Extract the [X, Y] coordinate from the center of the cell holding the provided text.  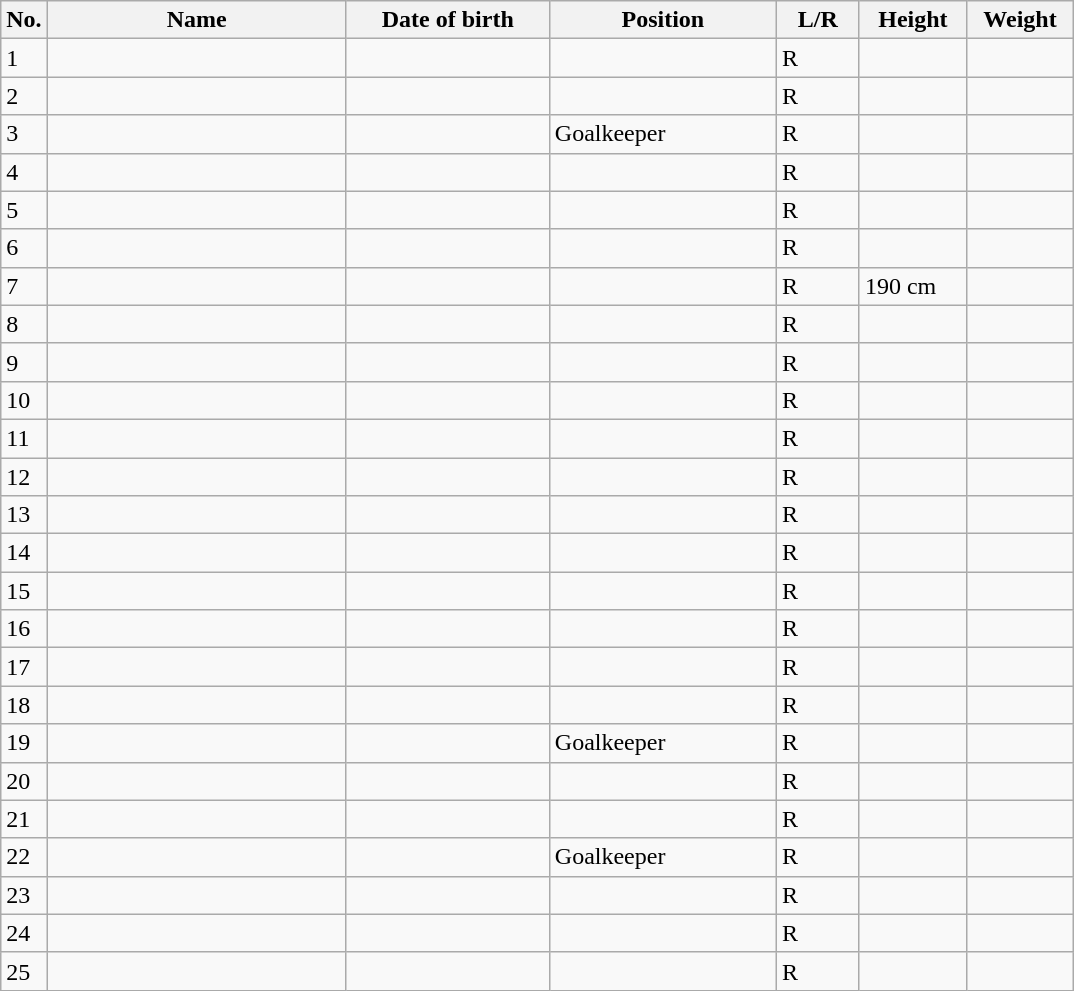
No. [24, 20]
1 [24, 58]
19 [24, 743]
25 [24, 971]
Name [196, 20]
18 [24, 705]
12 [24, 477]
11 [24, 438]
Weight [1020, 20]
Height [912, 20]
10 [24, 400]
16 [24, 629]
21 [24, 819]
Position [662, 20]
6 [24, 248]
4 [24, 172]
13 [24, 515]
5 [24, 210]
9 [24, 362]
3 [24, 134]
20 [24, 781]
190 cm [912, 286]
24 [24, 933]
14 [24, 553]
L/R [818, 20]
15 [24, 591]
23 [24, 895]
17 [24, 667]
22 [24, 857]
Date of birth [448, 20]
2 [24, 96]
7 [24, 286]
8 [24, 324]
